Identify which cell holds the provided text, then report its [x, y] central coordinate. 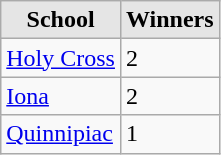
Iona [61, 96]
Holy Cross [61, 58]
School [61, 20]
1 [170, 134]
Quinnipiac [61, 134]
Winners [170, 20]
